Output the (x, y) coordinate of the center of the cell containing the given text.  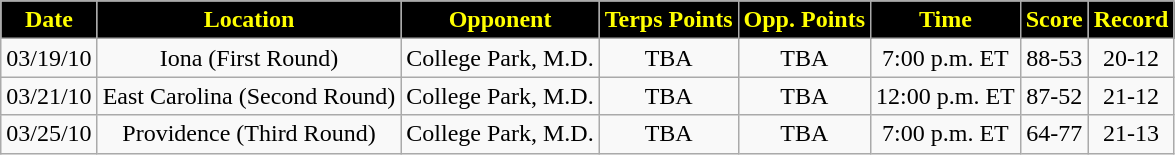
Opp. Points (804, 20)
East Carolina (Second Round) (249, 96)
Opponent (500, 20)
64-77 (1054, 134)
03/25/10 (49, 134)
03/21/10 (49, 96)
Location (249, 20)
Score (1054, 20)
87-52 (1054, 96)
20-12 (1131, 58)
Record (1131, 20)
21-12 (1131, 96)
Time (946, 20)
21-13 (1131, 134)
12:00 p.m. ET (946, 96)
Date (49, 20)
Iona (First Round) (249, 58)
03/19/10 (49, 58)
Terps Points (668, 20)
Providence (Third Round) (249, 134)
88-53 (1054, 58)
